Determine the (x, y) coordinate at the center of the cell enclosing the given text.  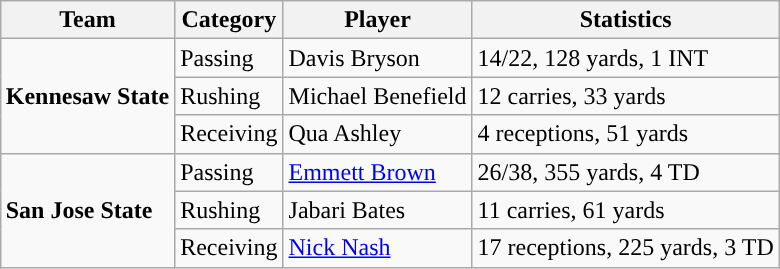
11 carries, 61 yards (626, 210)
Kennesaw State (87, 96)
Michael Benefield (378, 96)
Jabari Bates (378, 210)
26/38, 355 yards, 4 TD (626, 172)
17 receptions, 225 yards, 3 TD (626, 248)
San Jose State (87, 210)
14/22, 128 yards, 1 INT (626, 58)
12 carries, 33 yards (626, 96)
Statistics (626, 20)
Player (378, 20)
4 receptions, 51 yards (626, 134)
Team (87, 20)
Qua Ashley (378, 134)
Davis Bryson (378, 58)
Nick Nash (378, 248)
Category (229, 20)
Emmett Brown (378, 172)
